Locate the cell with the specified text and output its [X, Y] center coordinate. 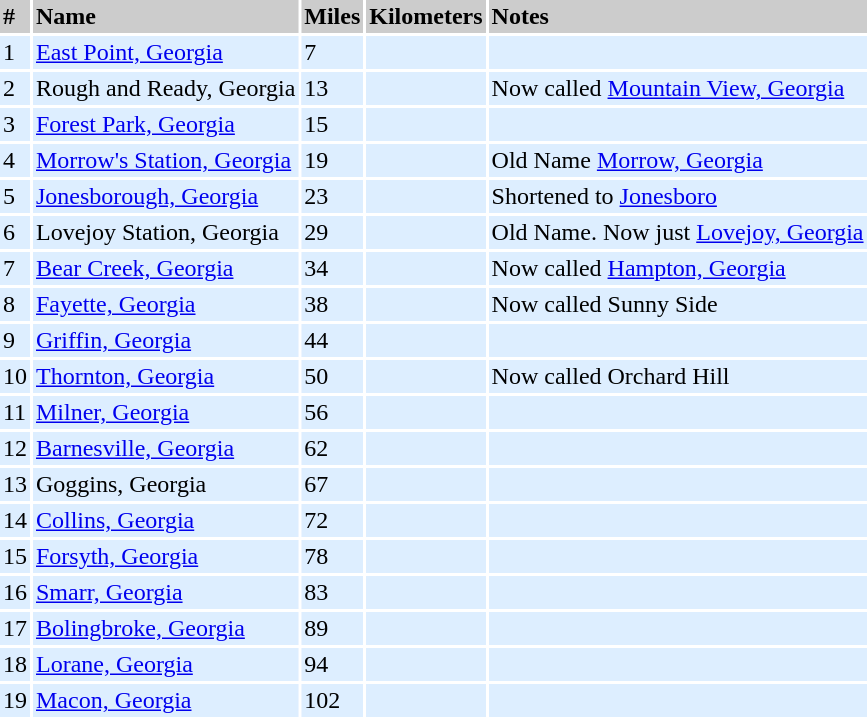
Lovejoy Station, Georgia [166, 232]
Now called Mountain View, Georgia [678, 88]
6 [15, 232]
Now called Orchard Hill [678, 376]
# [15, 16]
Name [166, 16]
Collins, Georgia [166, 520]
Fayette, Georgia [166, 304]
Morrow's Station, Georgia [166, 160]
Bolingbroke, Georgia [166, 628]
Kilometers [426, 16]
10 [15, 376]
2 [15, 88]
Forsyth, Georgia [166, 556]
Old Name. Now just Lovejoy, Georgia [678, 232]
9 [15, 340]
89 [332, 628]
62 [332, 448]
Old Name Morrow, Georgia [678, 160]
44 [332, 340]
18 [15, 664]
Now called Hampton, Georgia [678, 268]
Bear Creek, Georgia [166, 268]
78 [332, 556]
12 [15, 448]
Shortened to Jonesboro [678, 196]
102 [332, 700]
Barnesville, Georgia [166, 448]
23 [332, 196]
3 [15, 124]
34 [332, 268]
Macon, Georgia [166, 700]
14 [15, 520]
29 [332, 232]
Goggins, Georgia [166, 484]
50 [332, 376]
East Point, Georgia [166, 52]
8 [15, 304]
83 [332, 592]
67 [332, 484]
5 [15, 196]
4 [15, 160]
Now called Sunny Side [678, 304]
Thornton, Georgia [166, 376]
56 [332, 412]
17 [15, 628]
Smarr, Georgia [166, 592]
1 [15, 52]
Jonesborough, Georgia [166, 196]
Griffin, Georgia [166, 340]
Notes [678, 16]
11 [15, 412]
94 [332, 664]
72 [332, 520]
Lorane, Georgia [166, 664]
Miles [332, 16]
Forest Park, Georgia [166, 124]
Milner, Georgia [166, 412]
16 [15, 592]
38 [332, 304]
Rough and Ready, Georgia [166, 88]
